Find where the given text appears and provide that cell's center as (X, Y) coordinate. 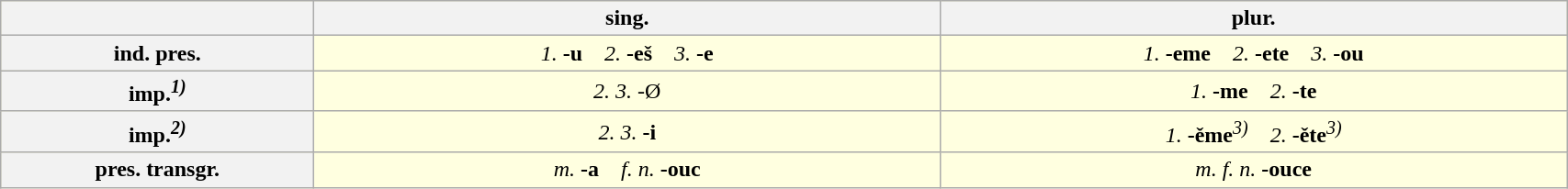
imp.2) (158, 132)
1. -me 2. -te (1254, 92)
m. f. n. -ouce (1254, 170)
sing. (627, 18)
imp.1) (158, 92)
1. -u 2. -eš 3. -e (627, 53)
2. 3. -i (627, 132)
pres. transgr. (158, 170)
1. -ěme3) 2. -ěte3) (1254, 132)
1. -eme 2. -ete 3. -ou (1254, 53)
ind. pres. (158, 53)
m. -a f. n. -ouc (627, 170)
2. 3. -Ø (627, 92)
plur. (1254, 18)
